Find where the given text appears and provide that cell's center as [x, y] coordinate. 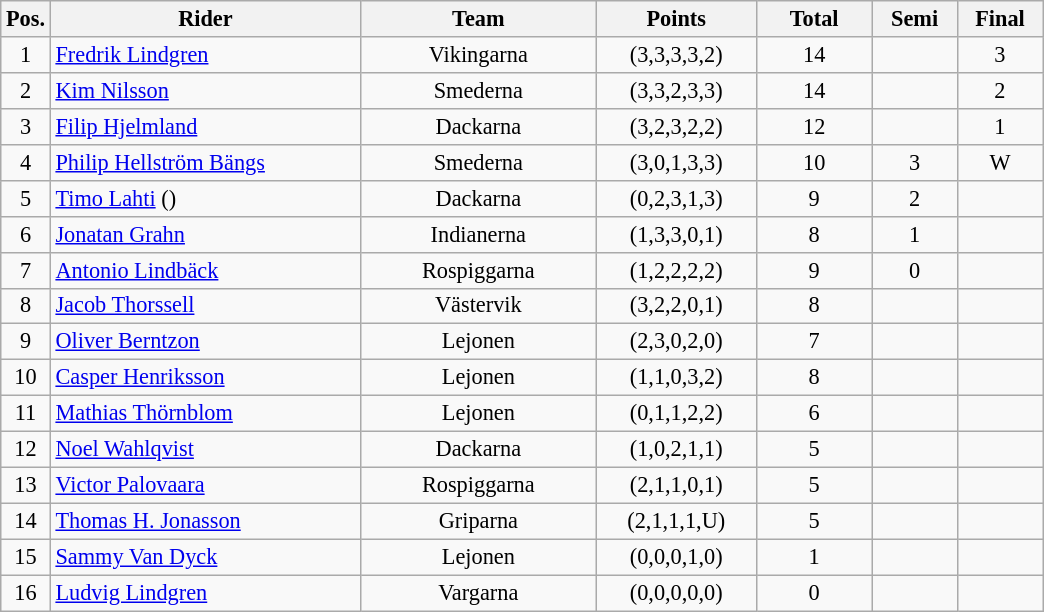
Jonatan Grahn [205, 234]
Jacob Thorssell [205, 306]
Oliver Berntzon [205, 342]
11 [26, 414]
Griparna [478, 521]
Pos. [26, 19]
(1,2,2,2,2) [676, 270]
Semi [914, 19]
(3,2,2,0,1) [676, 306]
Antonio Lindbäck [205, 270]
13 [26, 485]
Points [676, 19]
Ludvig Lindgren [205, 593]
(3,2,3,2,2) [676, 126]
Vargarna [478, 593]
Indianerna [478, 234]
Team [478, 19]
Kim Nilsson [205, 90]
Final [1000, 19]
Västervik [478, 306]
(0,0,0,0,0) [676, 593]
Rider [205, 19]
(0,0,0,1,0) [676, 557]
(1,0,2,1,1) [676, 450]
(1,3,3,0,1) [676, 234]
4 [26, 162]
Total [814, 19]
Victor Palovaara [205, 485]
(2,1,1,1,U) [676, 521]
(0,2,3,1,3) [676, 198]
Sammy Van Dyck [205, 557]
(3,3,2,3,3) [676, 90]
(0,1,1,2,2) [676, 414]
(2,1,1,0,1) [676, 485]
16 [26, 593]
Timo Lahti () [205, 198]
(1,1,0,3,2) [676, 378]
15 [26, 557]
Fredrik Lindgren [205, 55]
(2,3,0,2,0) [676, 342]
(3,0,1,3,3) [676, 162]
Mathias Thörnblom [205, 414]
Vikingarna [478, 55]
Filip Hjelmland [205, 126]
Casper Henriksson [205, 378]
Noel Wahlqvist [205, 450]
W [1000, 162]
Philip Hellström Bängs [205, 162]
Thomas H. Jonasson [205, 521]
(3,3,3,3,2) [676, 55]
